Pinpoint the cell where the given text exists, returning its (x, y) midpoint coordinate. 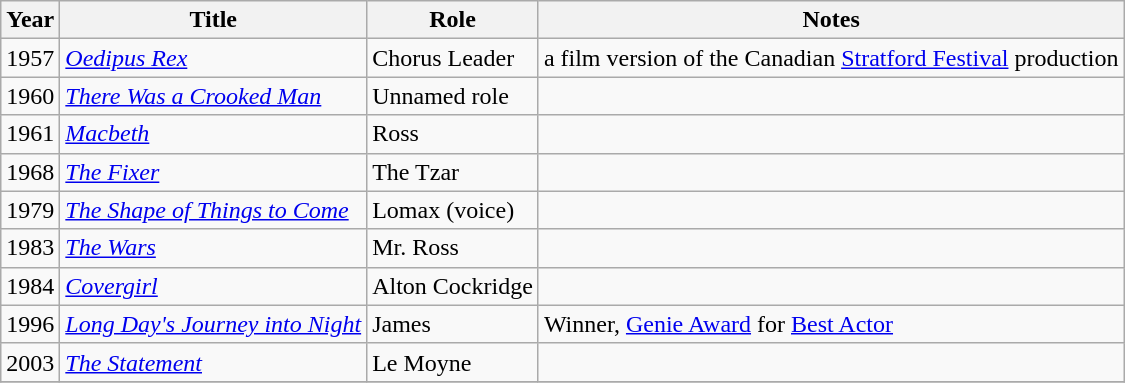
The Wars (214, 248)
a film version of the Canadian Stratford Festival production (831, 58)
1957 (30, 58)
James (453, 324)
Chorus Leader (453, 58)
Oedipus Rex (214, 58)
The Fixer (214, 172)
Le Moyne (453, 362)
Macbeth (214, 134)
There Was a Crooked Man (214, 96)
The Shape of Things to Come (214, 210)
Year (30, 20)
Title (214, 20)
Winner, Genie Award for Best Actor (831, 324)
Lomax (voice) (453, 210)
1996 (30, 324)
Mr. Ross (453, 248)
Unnamed role (453, 96)
Role (453, 20)
1960 (30, 96)
1983 (30, 248)
1968 (30, 172)
1961 (30, 134)
The Statement (214, 362)
2003 (30, 362)
Ross (453, 134)
Long Day's Journey into Night (214, 324)
Covergirl (214, 286)
1984 (30, 286)
Alton Cockridge (453, 286)
Notes (831, 20)
The Tzar (453, 172)
1979 (30, 210)
